Search for the cell housing the specified text and yield its [x, y] center coordinate. 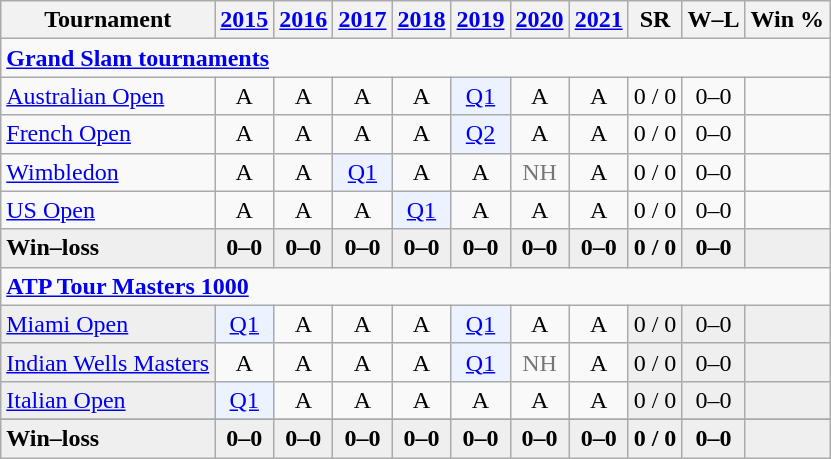
Australian Open [108, 96]
Wimbledon [108, 172]
Indian Wells Masters [108, 362]
2017 [362, 20]
2015 [244, 20]
Q2 [480, 134]
Italian Open [108, 400]
2018 [422, 20]
SR [655, 20]
2021 [598, 20]
W–L [714, 20]
US Open [108, 210]
2016 [304, 20]
Tournament [108, 20]
2020 [540, 20]
Win % [788, 20]
2019 [480, 20]
Miami Open [108, 324]
Grand Slam tournaments [416, 58]
ATP Tour Masters 1000 [416, 286]
French Open [108, 134]
